Pinpoint the cell where the given text exists, returning its [x, y] midpoint coordinate. 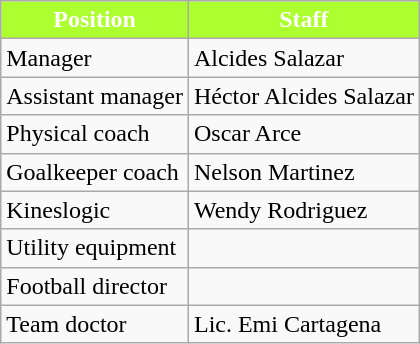
Wendy Rodriguez [304, 210]
Kineslogic [95, 210]
Nelson Martinez [304, 172]
Assistant manager [95, 96]
Oscar Arce [304, 134]
Team doctor [95, 324]
Football director [95, 286]
Staff [304, 20]
Utility equipment [95, 248]
Goalkeeper coach [95, 172]
Lic. Emi Cartagena [304, 324]
Position [95, 20]
Manager [95, 58]
Physical coach [95, 134]
Alcides Salazar [304, 58]
Héctor Alcides Salazar [304, 96]
